Provide the (X, Y) coordinate of the cell's center where the given text is located.  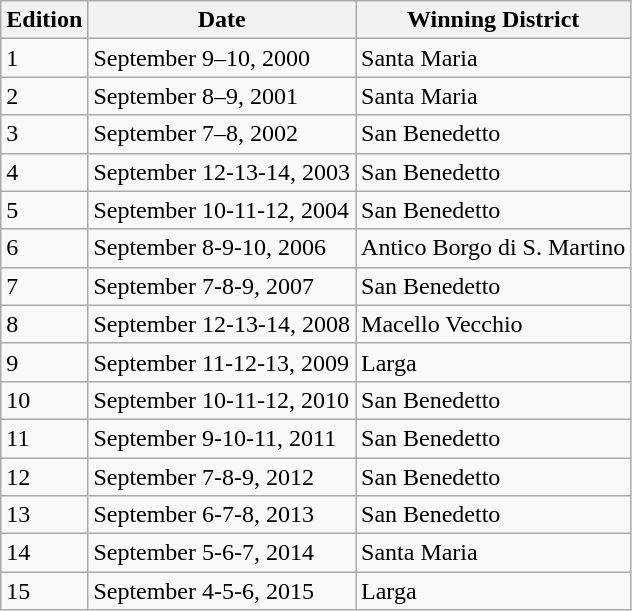
1 (44, 58)
14 (44, 553)
6 (44, 248)
September 10-11-12, 2010 (222, 400)
September 7-8-9, 2007 (222, 286)
15 (44, 591)
September 11-12-13, 2009 (222, 362)
5 (44, 210)
September 5-6-7, 2014 (222, 553)
Antico Borgo di S. Martino (494, 248)
September 7–8, 2002 (222, 134)
10 (44, 400)
9 (44, 362)
3 (44, 134)
September 12-13-14, 2008 (222, 324)
September 8-9-10, 2006 (222, 248)
September 6-7-8, 2013 (222, 515)
2 (44, 96)
September 4-5-6, 2015 (222, 591)
September 12-13-14, 2003 (222, 172)
Macello Vecchio (494, 324)
September 7-8-9, 2012 (222, 477)
September 9-10-11, 2011 (222, 438)
13 (44, 515)
7 (44, 286)
September 8–9, 2001 (222, 96)
Winning District (494, 20)
September 9–10, 2000 (222, 58)
8 (44, 324)
September 10-11-12, 2004 (222, 210)
11 (44, 438)
Edition (44, 20)
Date (222, 20)
4 (44, 172)
12 (44, 477)
